Identify which cell holds the provided text, then report its (x, y) central coordinate. 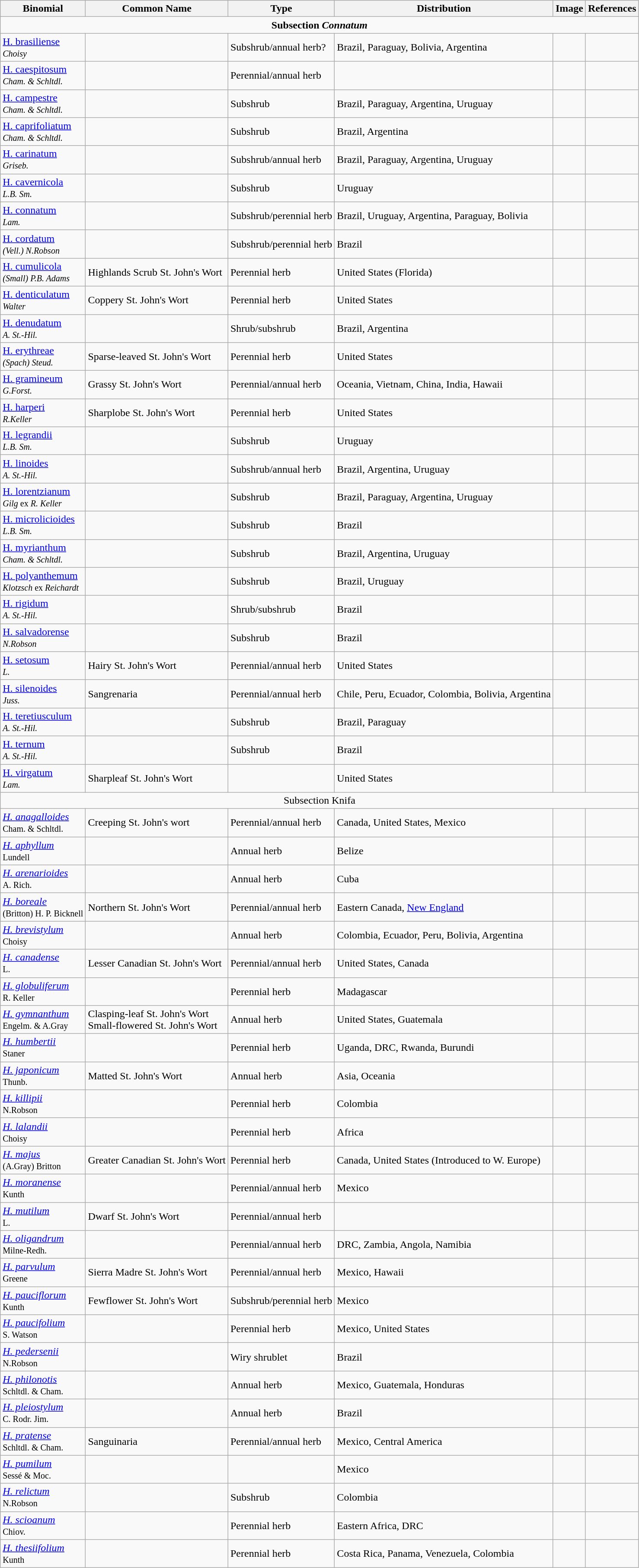
Highlands Scrub St. John's Wort (157, 272)
Sangrenaria (157, 694)
Brazil, Uruguay (444, 582)
Oceania, Vietnam, China, India, Hawaii (444, 385)
H. harperiR.Keller (43, 413)
H. philonotisSchltdl. & Cham. (43, 1385)
H. globuliferumR. Keller (43, 991)
Greater Canadian St. John's Wort (157, 1160)
Costa Rica, Panama, Venezuela, Colombia (444, 1554)
Brazil, Paraguay (444, 722)
DRC, Zambia, Angola, Namibia (444, 1244)
H. arenarioidesA. Rich. (43, 879)
H. teretiusculumA. St.-Hil. (43, 722)
Colombia, Ecuador, Peru, Bolivia, Argentina (444, 935)
Binomial (43, 9)
Mexico, Central America (444, 1441)
H. salvadorenseN.Robson (43, 638)
Matted St. John's Wort (157, 1076)
United States, Canada (444, 964)
Cuba (444, 879)
Africa (444, 1132)
Distribution (444, 9)
H. brasilienseChoisy (43, 48)
H. killipiiN.Robson (43, 1104)
H. legrandiiL.B. Sm. (43, 441)
H. pratenseSchltdl. & Cham. (43, 1441)
H. relictumN.Robson (43, 1498)
H. brevistylumChoisy (43, 935)
Madagascar (444, 991)
Canada, United States (Introduced to W. Europe) (444, 1160)
H. boreale(Britton) H. P. Bicknell (43, 907)
H. caprifoliatumCham. & Schltdl. (43, 131)
H. majus(A.Gray) Britton (43, 1160)
H. humbertiiStaner (43, 1047)
Grassy St. John's Wort (157, 385)
H. scioanumChiov. (43, 1525)
H. setosumL. (43, 665)
Type (281, 9)
H. connatumLam. (43, 216)
Northern St. John's Wort (157, 907)
Belize (444, 851)
H. mutilumL. (43, 1216)
H. paucifoliumS. Watson (43, 1329)
H. virgatumLam. (43, 778)
H. aphyllumLundell (43, 851)
H. caespitosumCham. & Schltdl. (43, 75)
United States, Guatemala (444, 1020)
H. microlicioidesL.B. Sm. (43, 525)
H. ternumA. St.-Hil. (43, 750)
Sanguinaria (157, 1441)
H. campestreCham. & Schltdl. (43, 104)
H. silenoidesJuss. (43, 694)
H. carinatumGriseb. (43, 160)
Image (569, 9)
Uganda, DRC, Rwanda, Burundi (444, 1047)
Coppery St. John's Wort (157, 300)
Mexico, Guatemala, Honduras (444, 1385)
H. canadenseL. (43, 964)
Sharplobe St. John's Wort (157, 413)
Brazil, Uruguay, Argentina, Paraguay, Bolivia (444, 216)
Asia, Oceania (444, 1076)
H. oligandrumMilne-Redh. (43, 1244)
H. polyanthemumKlotzsch ex Reichardt (43, 582)
H. lorentzianumGilg ex R. Keller (43, 497)
H. denudatumA. St.-Hil. (43, 328)
Sierra Madre St. John's Wort (157, 1273)
H. gramineumG.Forst. (43, 385)
Sharpleaf St. John's Wort (157, 778)
Subsection Knifa (319, 801)
H. pumilumSessé & Moc. (43, 1469)
H. parvulumGreene (43, 1273)
H. gymnanthumEngelm. & A.Gray (43, 1020)
Sparse-leaved St. John's Wort (157, 357)
United States (Florida) (444, 272)
H. cavernicolaL.B. Sm. (43, 188)
Brazil, Paraguay, Bolivia, Argentina (444, 48)
Mexico, Hawaii (444, 1273)
H. thesiifoliumKunth (43, 1554)
H. pleiostylumC. Rodr. Jim. (43, 1413)
Wiry shrublet (281, 1357)
H. denticulatumWalter (43, 300)
Subshrub/annual herb? (281, 48)
Subsection Connatum (319, 25)
H. myrianthumCham. & Schltdl. (43, 553)
H. lalandiiChoisy (43, 1132)
Eastern Canada, New England (444, 907)
Canada, United States, Mexico (444, 823)
Chile, Peru, Ecuador, Colombia, Bolivia, Argentina (444, 694)
H. linoidesA. St.-Hil. (43, 469)
Dwarf St. John's Wort (157, 1216)
H. pederseniiN.Robson (43, 1357)
H. cumulicola(Small) P.B. Adams (43, 272)
H. moranenseKunth (43, 1188)
Creeping St. John's wort (157, 823)
Mexico, United States (444, 1329)
Common Name (157, 9)
H. cordatum(Vell.) N.Robson (43, 244)
Hairy St. John's Wort (157, 665)
H. japonicumThunb. (43, 1076)
H. erythreae(Spach) Steud. (43, 357)
Eastern Africa, DRC (444, 1525)
H. pauciflorumKunth (43, 1301)
Clasping-leaf St. John's WortSmall-flowered St. John's Wort (157, 1020)
References (612, 9)
Fewflower St. John's Wort (157, 1301)
H. anagalloidesCham. & Schltdl. (43, 823)
H. rigidumA. St.-Hil. (43, 609)
Lesser Canadian St. John's Wort (157, 964)
